From the cell containing the given text, extract its center point as [x, y] coordinate. 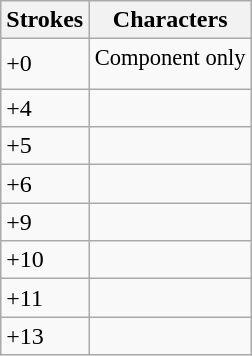
+4 [45, 108]
+10 [45, 260]
Characters [170, 20]
+9 [45, 222]
+13 [45, 336]
+0 [45, 64]
+5 [45, 146]
Component only [170, 64]
Strokes [45, 20]
+11 [45, 298]
+6 [45, 184]
